Pinpoint the cell where the given text exists, returning its (x, y) midpoint coordinate. 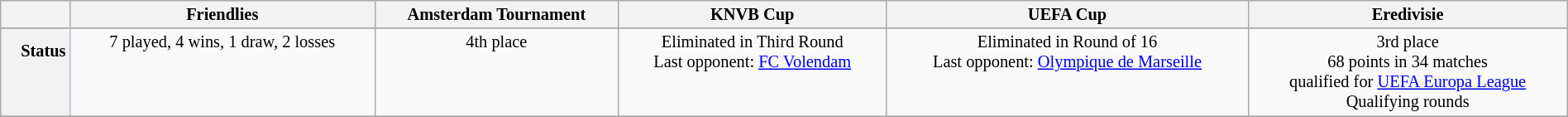
Friendlies (222, 14)
KNVB Cup (753, 14)
Amsterdam Tournament (496, 14)
Eliminated in Third RoundLast opponent: FC Volendam (753, 72)
Status (36, 72)
Eliminated in Round of 16Last opponent: Olympique de Marseille (1067, 72)
4th place (496, 72)
UEFA Cup (1067, 14)
3rd place68 points in 34 matchesqualified for UEFA Europa LeagueQualifying rounds (1408, 72)
Eredivisie (1408, 14)
7 played, 4 wins, 1 draw, 2 losses (222, 72)
